Output the [x, y] coordinate of the center of the cell containing the given text.  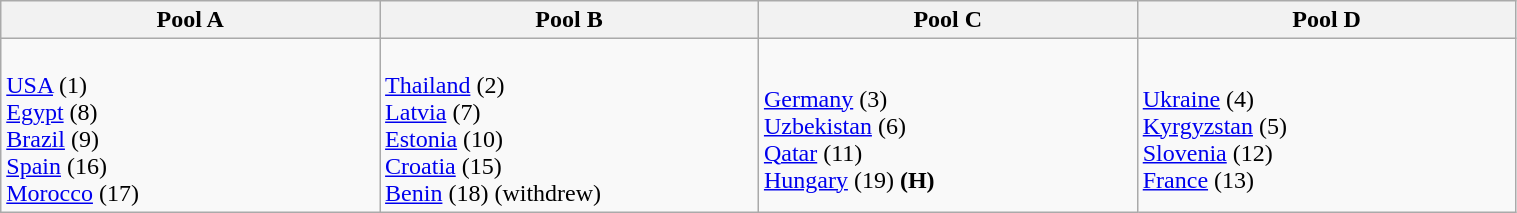
Pool B [570, 20]
Ukraine (4) Kyrgyzstan (5) Slovenia (12) France (13) [1326, 126]
Pool C [948, 20]
USA (1) Egypt (8) Brazil (9) Spain (16) Morocco (17) [190, 126]
Thailand (2) Latvia (7) Estonia (10) Croatia (15) Benin (18) (withdrew) [570, 126]
Germany (3) Uzbekistan (6) Qatar (11) Hungary (19) (H) [948, 126]
Pool D [1326, 20]
Pool A [190, 20]
